Provide the [X, Y] coordinate of the cell's center where the given text is located.  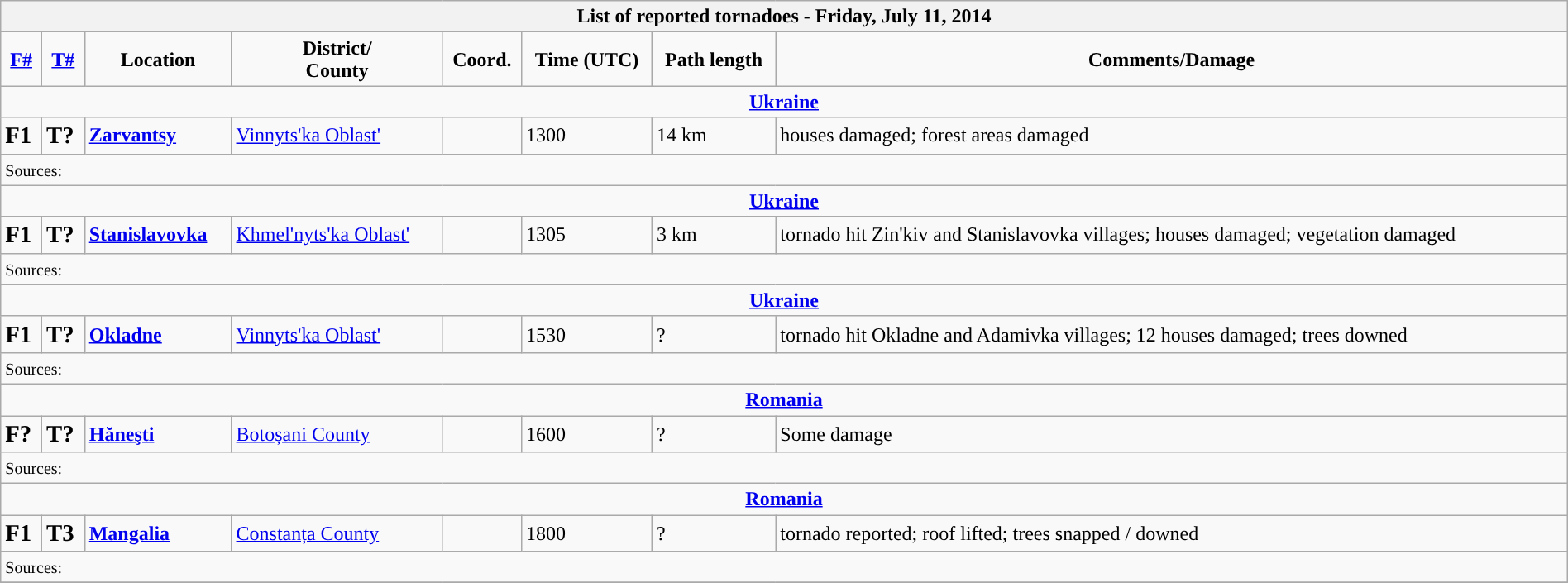
Time (UTC) [587, 60]
Comments/Damage [1171, 60]
Mangalia [158, 533]
Okladne [158, 334]
houses damaged; forest areas damaged [1171, 136]
Botoșani County [337, 433]
Khmel'nyts'ka Oblast' [337, 235]
T# [64, 60]
Coord. [481, 60]
1600 [587, 433]
Stanislavovka [158, 235]
Constanța County [337, 533]
Some damage [1171, 433]
F# [22, 60]
1305 [587, 235]
District/County [337, 60]
Zarvantsy [158, 136]
Location [158, 60]
1530 [587, 334]
List of reported tornadoes - Friday, July 11, 2014 [784, 17]
14 km [715, 136]
tornado reported; roof lifted; trees snapped / downed [1171, 533]
3 km [715, 235]
Hăneşti [158, 433]
1300 [587, 136]
F? [22, 433]
1800 [587, 533]
Path length [715, 60]
tornado hit Zin'kiv and Stanislavovka villages; houses damaged; vegetation damaged [1171, 235]
T3 [64, 533]
tornado hit Okladne and Adamivka villages; 12 houses damaged; trees downed [1171, 334]
